Return the [X, Y] coordinate for the center point of the cell that contains the specified text.  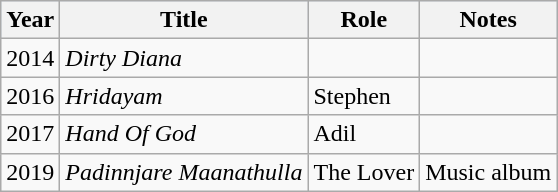
Hand Of God [184, 134]
Hridayam [184, 96]
Dirty Diana [184, 58]
2017 [30, 134]
2016 [30, 96]
Padinnjare Maanathulla [184, 172]
Music album [488, 172]
2014 [30, 58]
Role [364, 20]
Notes [488, 20]
The Lover [364, 172]
Adil [364, 134]
Year [30, 20]
Stephen [364, 96]
2019 [30, 172]
Title [184, 20]
